Output the (x, y) coordinate of the center of the cell containing the given text.  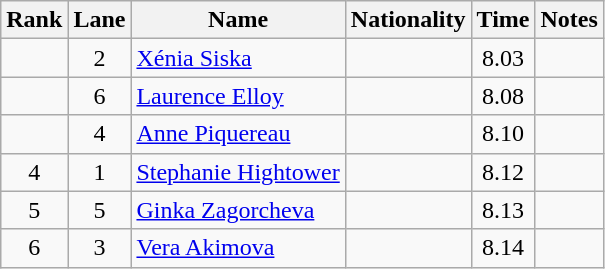
8.08 (503, 96)
Name (238, 20)
8.12 (503, 172)
Vera Akimova (238, 248)
8.13 (503, 210)
3 (100, 248)
8.03 (503, 58)
Stephanie Hightower (238, 172)
Nationality (408, 20)
1 (100, 172)
Notes (569, 20)
Lane (100, 20)
Rank (34, 20)
Laurence Elloy (238, 96)
8.14 (503, 248)
Ginka Zagorcheva (238, 210)
2 (100, 58)
Anne Piquereau (238, 134)
Time (503, 20)
8.10 (503, 134)
Xénia Siska (238, 58)
